Identify which cell holds the provided text, then report its (X, Y) central coordinate. 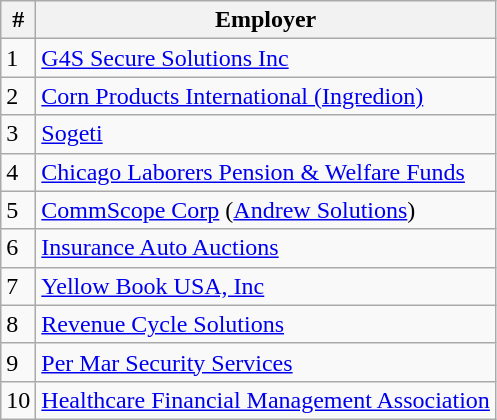
Revenue Cycle Solutions (266, 324)
2 (18, 96)
Insurance Auto Auctions (266, 248)
8 (18, 324)
5 (18, 210)
Corn Products International (Ingredion) (266, 96)
7 (18, 286)
3 (18, 134)
9 (18, 362)
G4S Secure Solutions Inc (266, 58)
Chicago Laborers Pension & Welfare Funds (266, 172)
CommScope Corp (Andrew Solutions) (266, 210)
Employer (266, 20)
# (18, 20)
Yellow Book USA, Inc (266, 286)
4 (18, 172)
1 (18, 58)
Healthcare Financial Management Association (266, 400)
Sogeti (266, 134)
Per Mar Security Services (266, 362)
10 (18, 400)
6 (18, 248)
